Locate the cell with the specified text and output its (X, Y) center coordinate. 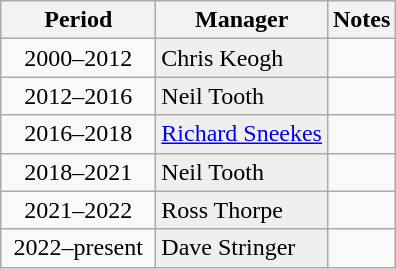
2000–2012 (78, 58)
2016–2018 (78, 134)
Dave Stringer (242, 248)
2021–2022 (78, 210)
2012–2016 (78, 96)
2022–present (78, 248)
Chris Keogh (242, 58)
Richard Sneekes (242, 134)
2018–2021 (78, 172)
Ross Thorpe (242, 210)
Manager (242, 20)
Notes (361, 20)
Period (78, 20)
